Find where the given text appears and provide that cell's center as (x, y) coordinate. 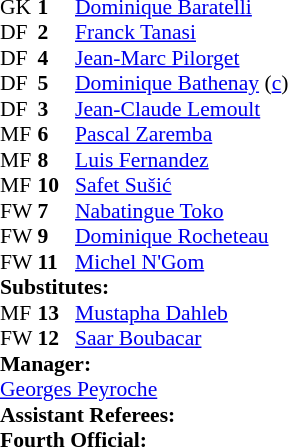
13 (57, 313)
Mustapha Dahleb (182, 313)
Dominique Rocheteau (182, 237)
5 (57, 83)
6 (57, 135)
Pascal Zaremba (182, 135)
Safet Sušić (182, 185)
Dominique Bathenay (c) (182, 83)
9 (57, 237)
8 (57, 160)
Nabatingue Toko (182, 211)
Luis Fernandez (182, 160)
4 (57, 58)
Franck Tanasi (182, 33)
Manager: (144, 364)
Substitutes: (144, 287)
12 (57, 339)
3 (57, 109)
7 (57, 211)
Michel N'Gom (182, 262)
Saar Boubacar (182, 339)
Jean-Claude Lemoult (182, 109)
10 (57, 185)
2 (57, 33)
Jean-Marc Pilorget (182, 58)
11 (57, 262)
